From the cell containing the given text, extract its center point as (x, y) coordinate. 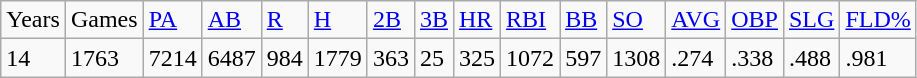
R (284, 20)
BB (584, 20)
3B (434, 20)
SO (636, 20)
PA (172, 20)
Years (34, 20)
.981 (878, 58)
597 (584, 58)
14 (34, 58)
1779 (338, 58)
FLD% (878, 20)
1763 (104, 58)
.488 (811, 58)
7214 (172, 58)
AVG (696, 20)
6487 (232, 58)
HR (476, 20)
2B (390, 20)
H (338, 20)
.274 (696, 58)
AB (232, 20)
.338 (755, 58)
RBI (530, 20)
25 (434, 58)
363 (390, 58)
325 (476, 58)
SLG (811, 20)
1072 (530, 58)
OBP (755, 20)
984 (284, 58)
Games (104, 20)
1308 (636, 58)
